From the cell containing the given text, extract its center point as (x, y) coordinate. 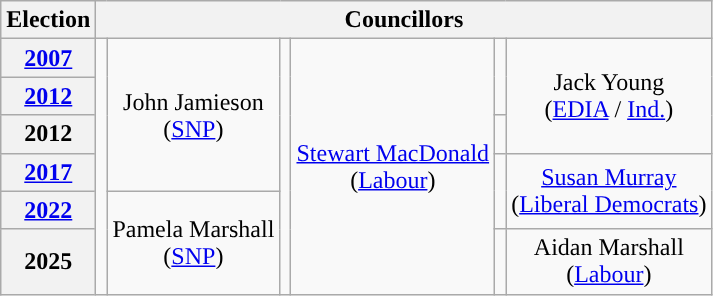
Jack Young(EDIA / Ind.) (609, 96)
2025 (48, 262)
2022 (48, 210)
Aidan Marshall(Labour) (609, 262)
2017 (48, 172)
2007 (48, 58)
John Jamieson(SNP) (194, 115)
Councillors (404, 20)
Stewart MacDonald(Labour) (393, 166)
Susan Murray(Liberal Democrats) (609, 191)
Election (48, 20)
Pamela Marshall(SNP) (194, 242)
